Scan for the cell matching the given text and deliver its (X, Y) coordinate at center. 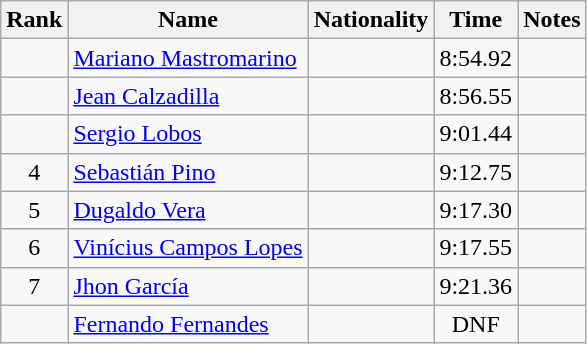
Jean Calzadilla (188, 96)
9:17.55 (476, 248)
Fernando Fernandes (188, 324)
9:01.44 (476, 134)
9:21.36 (476, 286)
DNF (476, 324)
Vinícius Campos Lopes (188, 248)
9:17.30 (476, 210)
Mariano Mastromarino (188, 58)
8:56.55 (476, 96)
5 (34, 210)
9:12.75 (476, 172)
4 (34, 172)
Rank (34, 20)
6 (34, 248)
8:54.92 (476, 58)
Dugaldo Vera (188, 210)
Name (188, 20)
Jhon García (188, 286)
Notes (552, 20)
7 (34, 286)
Sergio Lobos (188, 134)
Time (476, 20)
Nationality (371, 20)
Sebastián Pino (188, 172)
